Pinpoint the cell where the given text exists, returning its (X, Y) midpoint coordinate. 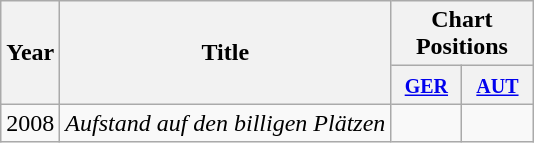
Year (30, 52)
Chart Positions (462, 34)
Aufstand auf den billigen Plätzen (226, 123)
Title (226, 52)
2008 (30, 123)
AUT (498, 85)
GER (426, 85)
